Locate the cell with the specified text and output its (x, y) center coordinate. 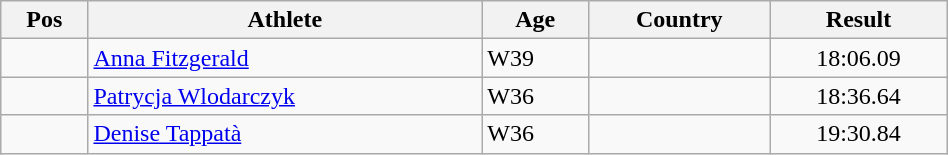
19:30.84 (858, 134)
18:06.09 (858, 58)
Denise Tappatà (285, 134)
Age (536, 20)
Anna Fitzgerald (285, 58)
Patrycja Wlodarczyk (285, 96)
18:36.64 (858, 96)
Result (858, 20)
Country (680, 20)
Athlete (285, 20)
W39 (536, 58)
Pos (44, 20)
